Capture the cell that displays the provided text and extract its [X, Y] central coordinate. 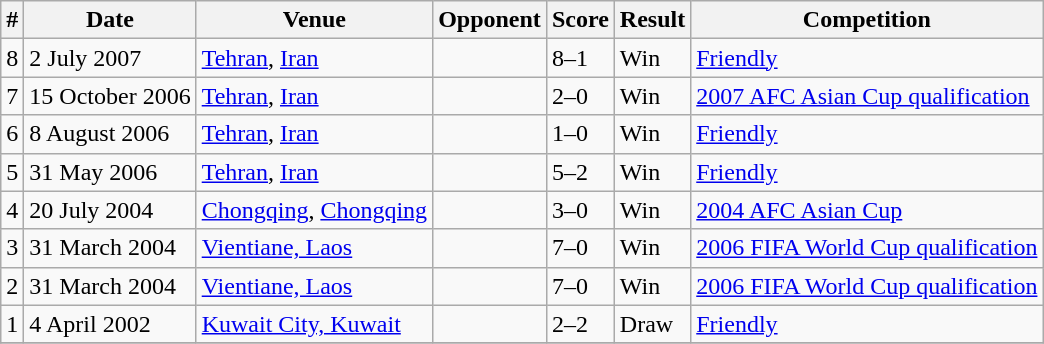
8 August 2006 [110, 134]
2–0 [580, 96]
2–2 [580, 324]
5 [12, 172]
8–1 [580, 58]
Score [580, 20]
Chongqing, Chongqing [314, 210]
5–2 [580, 172]
Competition [867, 20]
Venue [314, 20]
7 [12, 96]
1–0 [580, 134]
3 [12, 248]
Date [110, 20]
4 April 2002 [110, 324]
Draw [652, 324]
2 July 2007 [110, 58]
3–0 [580, 210]
2 [12, 286]
4 [12, 210]
Kuwait City, Kuwait [314, 324]
1 [12, 324]
2004 AFC Asian Cup [867, 210]
Opponent [490, 20]
2007 AFC Asian Cup qualification [867, 96]
8 [12, 58]
6 [12, 134]
15 October 2006 [110, 96]
31 May 2006 [110, 172]
# [12, 20]
Result [652, 20]
20 July 2004 [110, 210]
